Search for the cell housing the specified text and yield its (x, y) center coordinate. 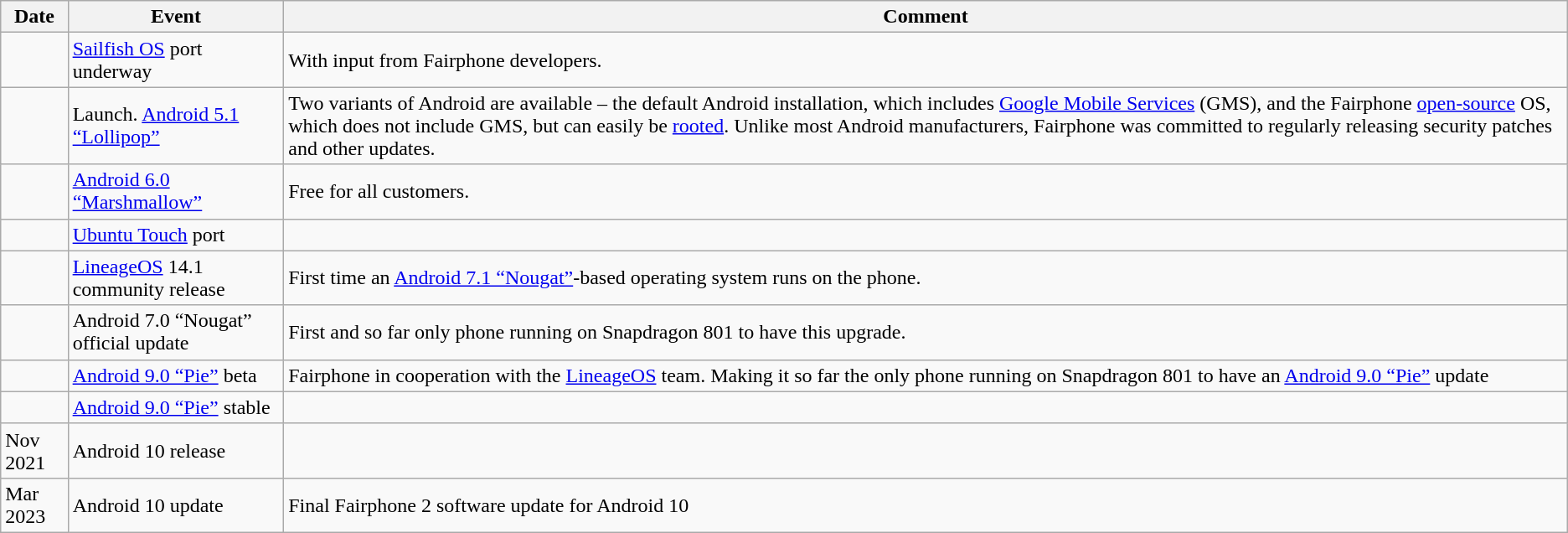
Android 10 update (176, 505)
First and so far only phone running on Snapdragon 801 to have this upgrade. (926, 332)
Ubuntu Touch port (176, 235)
Android 9.0 “Pie” stable (176, 407)
First time an Android 7.1 “Nougat”-based operating system runs on the phone. (926, 278)
With input from Fairphone developers. (926, 60)
Launch. Android 5.1 “Lollipop” (176, 126)
Android 10 release (176, 451)
Android 9.0 “Pie” beta (176, 375)
Date (34, 17)
Nov 2021 (34, 451)
Sailfish OS port underway (176, 60)
Comment (926, 17)
Final Fairphone 2 software update for Android 10 (926, 505)
Android 7.0 “Nougat” official update (176, 332)
Free for all customers. (926, 191)
LineageOS 14.1 community release (176, 278)
Mar 2023 (34, 505)
Fairphone in cooperation with the LineageOS team. Making it so far the only phone running on Snapdragon 801 to have an Android 9.0 “Pie” update (926, 375)
Event (176, 17)
Android 6.0 “Marshmallow” (176, 191)
